Output the [X, Y] coordinate of the center of the cell containing the given text.  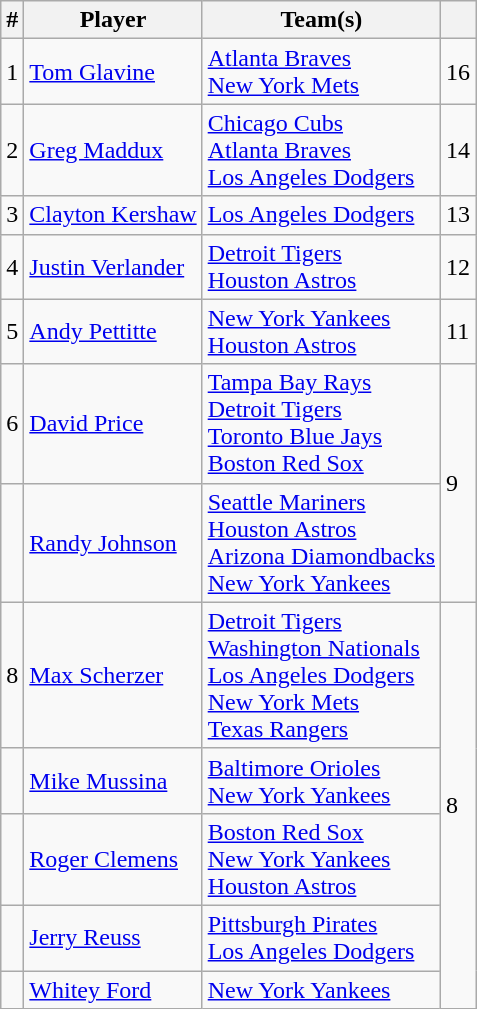
Mike Mussina [113, 780]
Baltimore OriolesNew York Yankees [321, 780]
Los Angeles Dodgers [321, 215]
Pittsburgh PiratesLos Angeles Dodgers [321, 938]
Seattle MarinersHouston AstrosArizona DiamondbacksNew York Yankees [321, 542]
11 [458, 332]
Greg Maddux [113, 150]
1 [12, 72]
Tom Glavine [113, 72]
Atlanta BravesNew York Mets [321, 72]
16 [458, 72]
Clayton Kershaw [113, 215]
5 [12, 332]
Whitey Ford [113, 989]
Jerry Reuss [113, 938]
2 [12, 150]
Tampa Bay RaysDetroit TigersToronto Blue JaysBoston Red Sox [321, 424]
9 [458, 483]
David Price [113, 424]
Team(s) [321, 20]
Justin Verlander [113, 266]
Andy Pettitte [113, 332]
New York Yankees [321, 989]
Roger Clemens [113, 859]
Detroit TigersWashington NationalsLos Angeles DodgersNew York MetsTexas Rangers [321, 675]
6 [12, 424]
Detroit TigersHouston Astros [321, 266]
13 [458, 215]
Max Scherzer [113, 675]
4 [12, 266]
Chicago CubsAtlanta BravesLos Angeles Dodgers [321, 150]
14 [458, 150]
Randy Johnson [113, 542]
12 [458, 266]
3 [12, 215]
Player [113, 20]
New York YankeesHouston Astros [321, 332]
# [12, 20]
Boston Red SoxNew York YankeesHouston Astros [321, 859]
